Provide the (X, Y) coordinate of the cell's center where the given text is located.  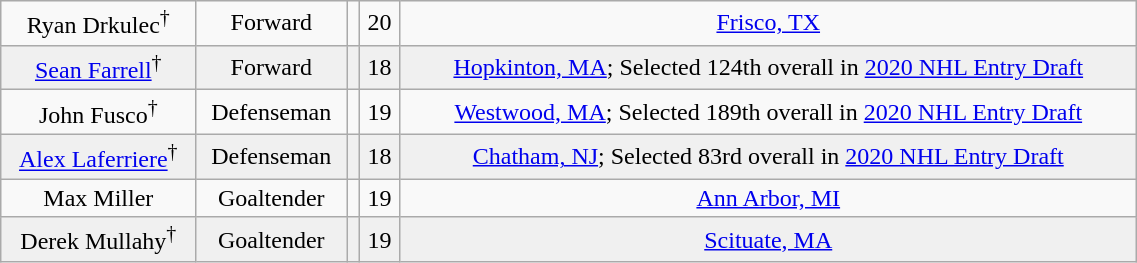
Chatham, NJ; Selected 83rd overall in 2020 NHL Entry Draft (768, 156)
Scituate, MA (768, 240)
Frisco, TX (768, 24)
Max Miller (98, 198)
Sean Farrell† (98, 68)
Ryan Drkulec† (98, 24)
Ann Arbor, MI (768, 198)
Hopkinton, MA; Selected 124th overall in 2020 NHL Entry Draft (768, 68)
Westwood, MA; Selected 189th overall in 2020 NHL Entry Draft (768, 112)
Derek Mullahy† (98, 240)
Alex Laferriere† (98, 156)
20 (379, 24)
John Fusco† (98, 112)
